Provide the [X, Y] coordinate of the cell's center where the given text is located.  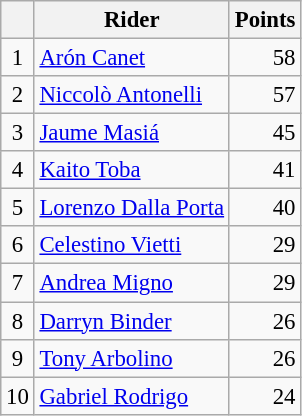
Points [264, 20]
58 [264, 58]
Lorenzo Dalla Porta [132, 208]
41 [264, 170]
Darryn Binder [132, 321]
7 [18, 283]
Celestino Vietti [132, 245]
Andrea Migno [132, 283]
6 [18, 245]
Tony Arbolino [132, 358]
Rider [132, 20]
57 [264, 95]
8 [18, 321]
10 [18, 396]
4 [18, 170]
1 [18, 58]
Niccolò Antonelli [132, 95]
24 [264, 396]
2 [18, 95]
9 [18, 358]
Kaito Toba [132, 170]
45 [264, 133]
40 [264, 208]
5 [18, 208]
Gabriel Rodrigo [132, 396]
3 [18, 133]
Arón Canet [132, 58]
Jaume Masiá [132, 133]
